Return [X, Y] of the center of cell containing provided text 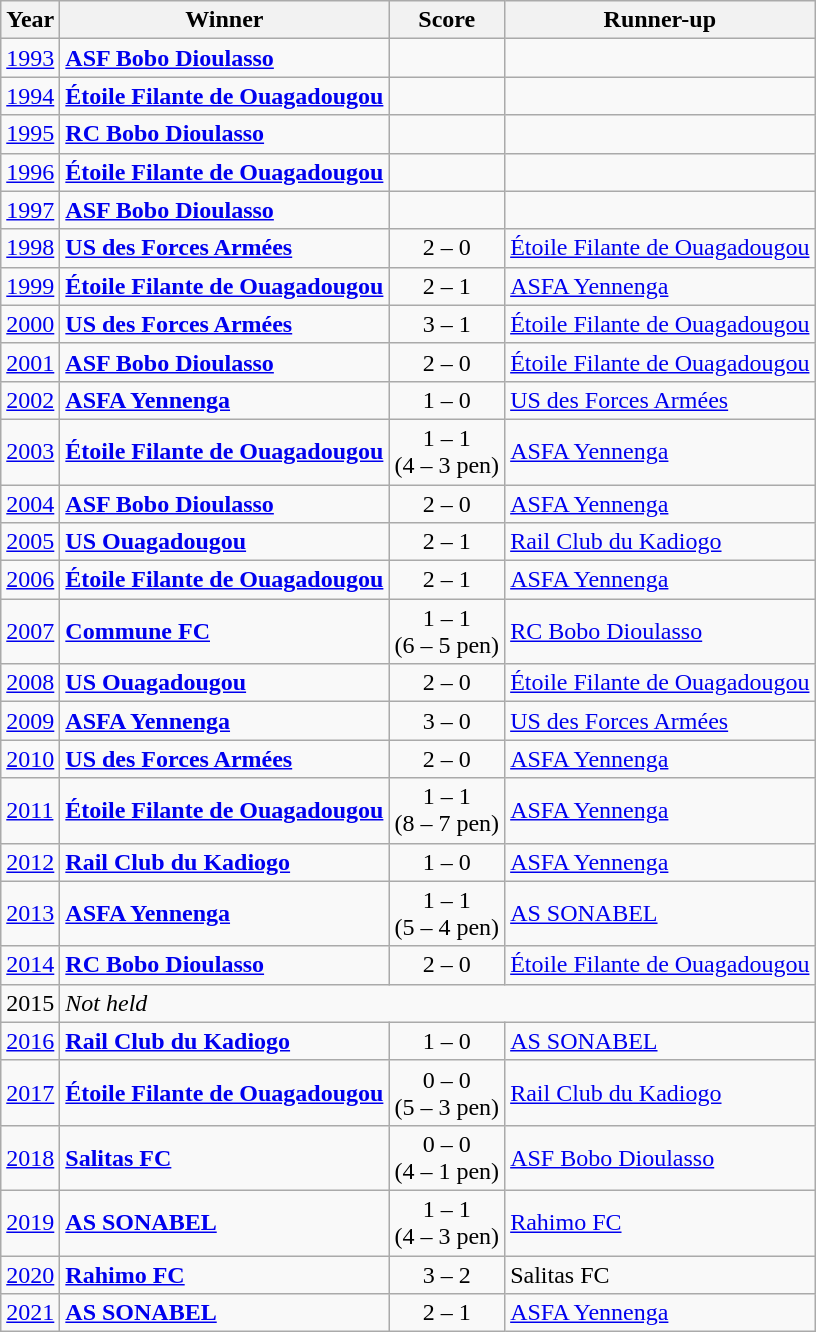
2010 [30, 759]
2017 [30, 1092]
1999 [30, 286]
3 – 0 [447, 721]
2000 [30, 324]
2013 [30, 914]
2008 [30, 683]
2012 [30, 862]
3 – 1 [447, 324]
Winner [224, 20]
Commune FC [224, 632]
1 – 1(6 – 5 pen) [447, 632]
Runner-up [660, 20]
1996 [30, 172]
1998 [30, 248]
3 – 2 [447, 1275]
2018 [30, 1158]
1 – 1(8 – 7 pen) [447, 810]
1994 [30, 96]
Not held [438, 1003]
1993 [30, 58]
2009 [30, 721]
Score [447, 20]
2019 [30, 1222]
1 – 1(5 – 4 pen) [447, 914]
2020 [30, 1275]
2005 [30, 542]
1997 [30, 210]
2003 [30, 452]
0 – 0(4 – 1 pen) [447, 1158]
2007 [30, 632]
2001 [30, 362]
1995 [30, 134]
Year [30, 20]
2011 [30, 810]
2015 [30, 1003]
2014 [30, 965]
0 – 0(5 – 3 pen) [447, 1092]
2004 [30, 503]
2006 [30, 580]
2016 [30, 1041]
2021 [30, 1313]
2002 [30, 400]
